Pinpoint the cell where the given text exists, returning its [X, Y] midpoint coordinate. 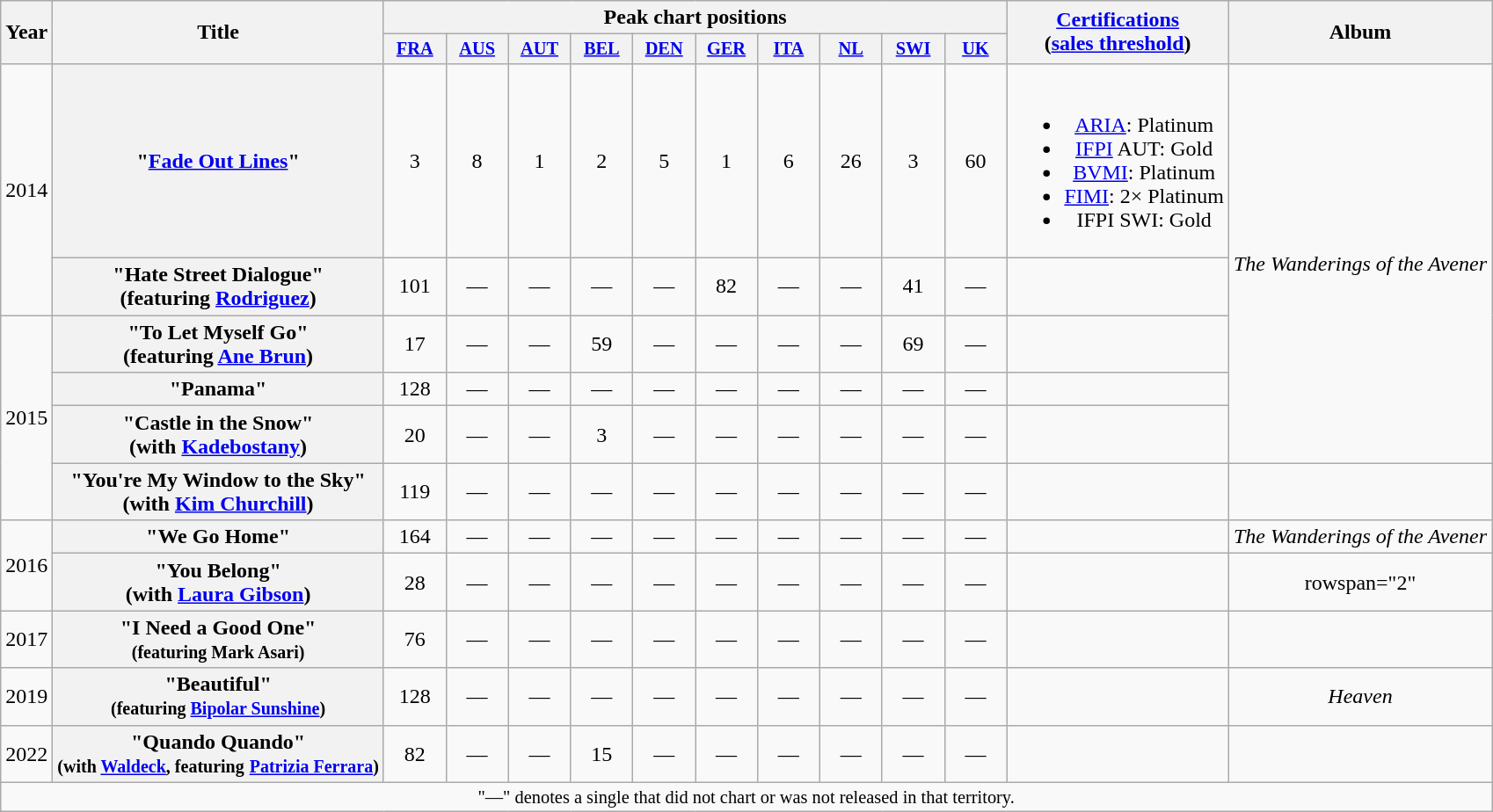
119 [415, 492]
59 [601, 344]
AUT [540, 49]
"To Let Myself Go"(featuring Ane Brun) [218, 344]
Heaven [1359, 696]
SWI [913, 49]
Certifications(sales threshold) [1118, 33]
41 [913, 286]
BEL [601, 49]
FRA [415, 49]
Peak chart positions [695, 18]
2 [601, 160]
2022 [26, 754]
rowspan="2" [1359, 582]
"We Go Home" [218, 537]
"Quando Quando"(with Waldeck, featuring Patrizia Ferrara) [218, 754]
8 [477, 160]
2017 [26, 640]
76 [415, 640]
5 [665, 160]
"Fade Out Lines" [218, 160]
NL [851, 49]
69 [913, 344]
ITA [788, 49]
"—" denotes a single that did not chart or was not released in that territory. [746, 797]
2016 [26, 566]
Title [218, 33]
17 [415, 344]
"Beautiful"(featuring Bipolar Sunshine) [218, 696]
"You Belong"(with Laura Gibson) [218, 582]
"I Need a Good One"(featuring Mark Asari) [218, 640]
DEN [665, 49]
"You're My Window to the Sky"(with Kim Churchill) [218, 492]
UK [976, 49]
AUS [477, 49]
"Castle in the Snow"(with Kadebostany) [218, 434]
6 [788, 160]
"Panama" [218, 389]
15 [601, 754]
"Hate Street Dialogue"(featuring Rodriguez) [218, 286]
28 [415, 582]
ARIA: PlatinumIFPI AUT: GoldBVMI: PlatinumFIMI: 2× PlatinumIFPI SWI: Gold [1118, 160]
GER [726, 49]
26 [851, 160]
2015 [26, 418]
2019 [26, 696]
60 [976, 160]
101 [415, 286]
Album [1359, 33]
Year [26, 33]
20 [415, 434]
164 [415, 537]
2014 [26, 189]
